Detect which cell encompasses the target text, then output its (X, Y) center coordinate. 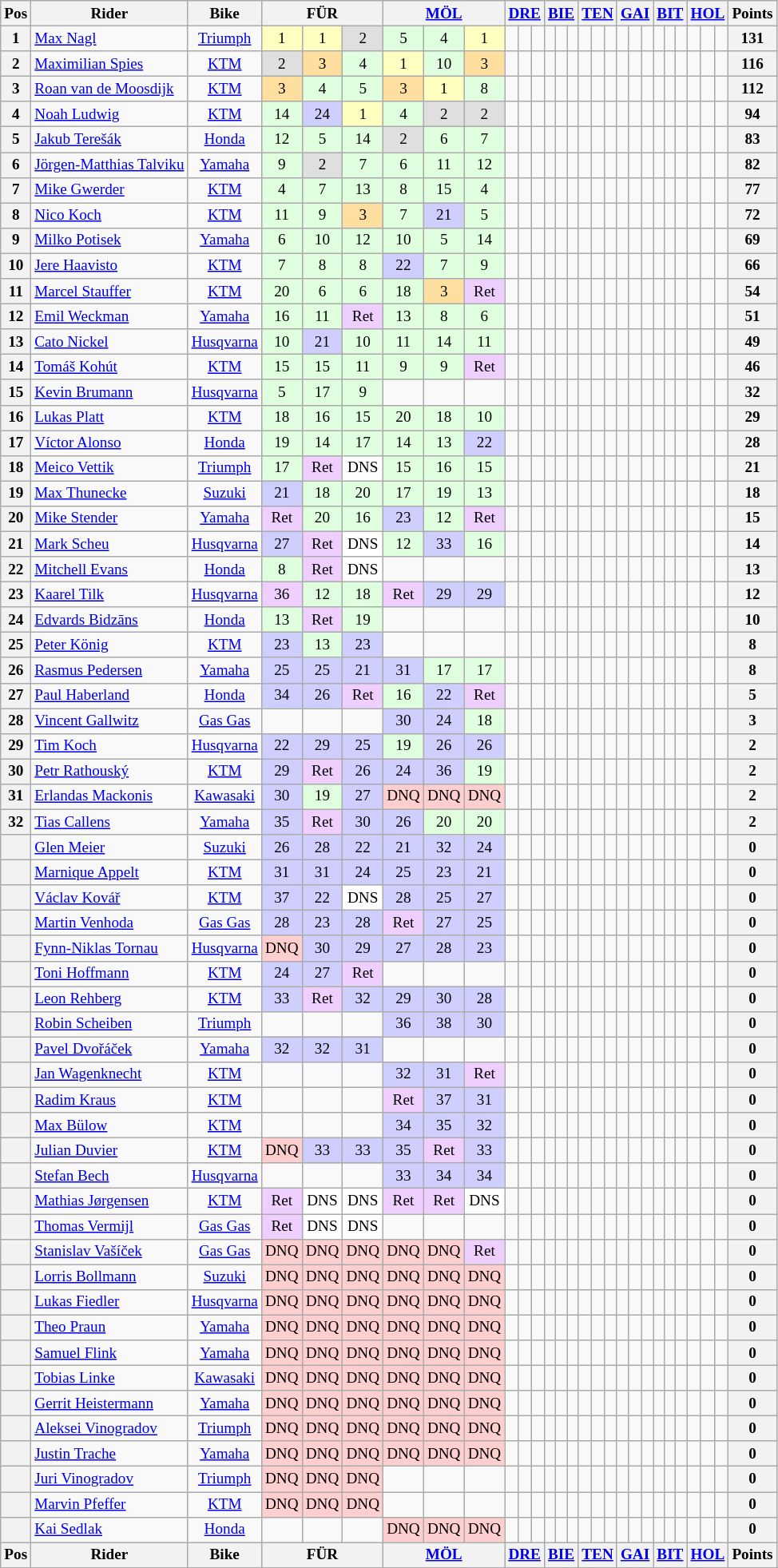
Víctor Alonso (109, 443)
Edvards Bidzāns (109, 620)
Peter König (109, 645)
Glen Meier (109, 848)
Nico Koch (109, 216)
Stanislav Vašíček (109, 1252)
Václav Kovář (109, 898)
Radim Kraus (109, 1100)
Jere Haavisto (109, 266)
Marvin Pfeffer (109, 1504)
Lukas Fiedler (109, 1302)
Max Nagl (109, 38)
Mike Stender (109, 518)
Mitchell Evans (109, 570)
Cato Nickel (109, 342)
Aleksei Vinogradov (109, 1428)
Toni Hoffmann (109, 974)
Samuel Flink (109, 1353)
Milko Potisek (109, 240)
Jan Wagenknecht (109, 1074)
Roan van de Moosdijk (109, 89)
Vincent Gallwitz (109, 720)
Petr Rathouský (109, 772)
Max Thunecke (109, 494)
51 (752, 316)
Paul Haberland (109, 696)
Robin Scheiben (109, 1024)
72 (752, 216)
Lukas Platt (109, 418)
94 (752, 114)
Marcel Stauffer (109, 292)
Julian Duvier (109, 1150)
112 (752, 89)
69 (752, 240)
66 (752, 266)
82 (752, 165)
Tobias Linke (109, 1378)
Kai Sedlak (109, 1530)
Pavel Dvořáček (109, 1050)
Justin Trache (109, 1454)
Jakub Terešák (109, 140)
Leon Rehberg (109, 999)
131 (752, 38)
Erlandas Mackonis (109, 796)
Fynn-Niklas Tornau (109, 948)
Theo Praun (109, 1328)
Meico Vettik (109, 468)
116 (752, 64)
Rasmus Pedersen (109, 670)
Kaarel Tilk (109, 594)
Noah Ludwig (109, 114)
Marnique Appelt (109, 872)
Martin Venhoda (109, 923)
Maximilian Spies (109, 64)
Mike Gwerder (109, 190)
Jörgen-Matthias Talviku (109, 165)
Kevin Brumann (109, 392)
Mark Scheu (109, 544)
Max Bülow (109, 1125)
Mathias Jørgensen (109, 1201)
Emil Weckman (109, 316)
Tias Callens (109, 822)
83 (752, 140)
Thomas Vermijl (109, 1226)
46 (752, 367)
Tim Koch (109, 746)
38 (444, 1024)
49 (752, 342)
77 (752, 190)
Stefan Bech (109, 1176)
Juri Vinogradov (109, 1479)
Tomáš Kohút (109, 367)
54 (752, 292)
Gerrit Heistermann (109, 1403)
Lorris Bollmann (109, 1277)
